Find where the given text appears and provide that cell's center as (x, y) coordinate. 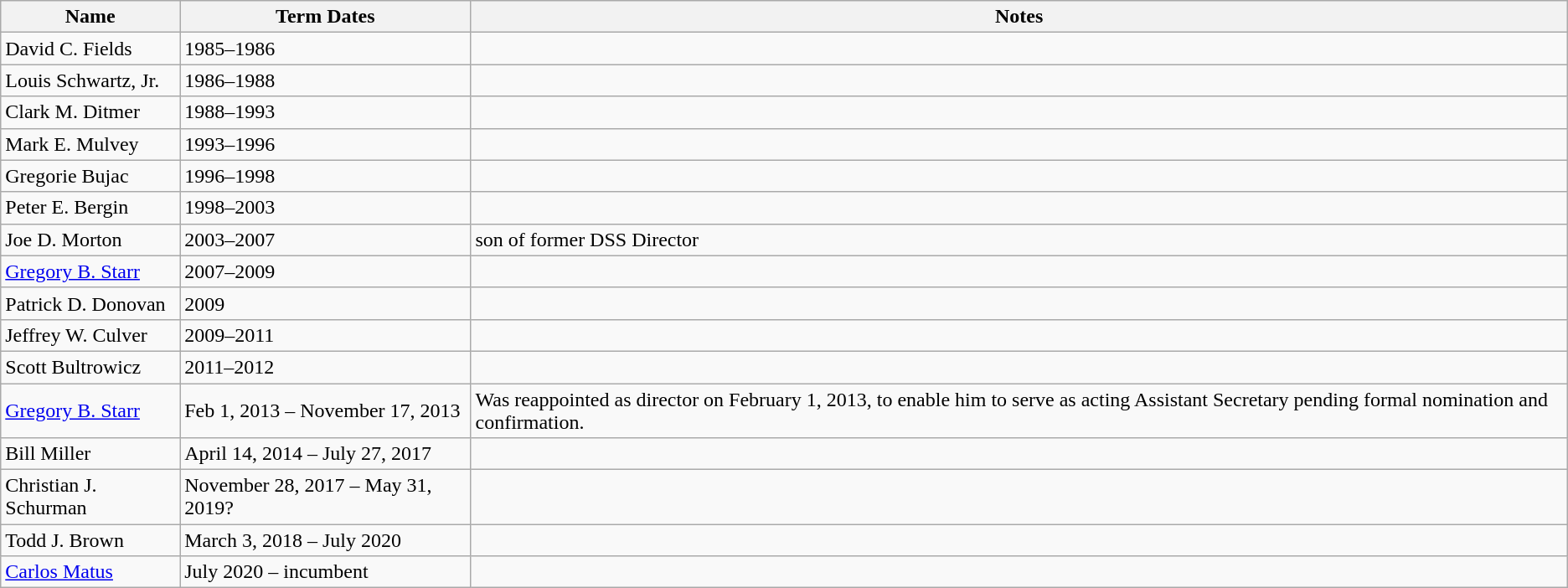
November 28, 2017 – May 31, 2019? (325, 498)
2009 (325, 303)
son of former DSS Director (1019, 240)
Jeffrey W. Culver (90, 335)
1993–1996 (325, 144)
Bill Miller (90, 454)
Carlos Matus (90, 572)
David C. Fields (90, 49)
Joe D. Morton (90, 240)
Mark E. Mulvey (90, 144)
1996–1998 (325, 176)
2009–2011 (325, 335)
Patrick D. Donovan (90, 303)
Scott Bultrowicz (90, 367)
2011–2012 (325, 367)
Todd J. Brown (90, 540)
Notes (1019, 17)
April 14, 2014 – July 27, 2017 (325, 454)
Peter E. Bergin (90, 208)
Name (90, 17)
Christian J. Schurman (90, 498)
1998–2003 (325, 208)
2003–2007 (325, 240)
1988–1993 (325, 112)
Term Dates (325, 17)
Louis Schwartz, Jr. (90, 80)
July 2020 – incumbent (325, 572)
Feb 1, 2013 – November 17, 2013 (325, 410)
March 3, 2018 – July 2020 (325, 540)
1986–1988 (325, 80)
Gregorie Bujac (90, 176)
1985–1986 (325, 49)
Clark M. Ditmer (90, 112)
2007–2009 (325, 271)
Was reappointed as director on February 1, 2013, to enable him to serve as acting Assistant Secretary pending formal nomination and confirmation. (1019, 410)
